Determine the (X, Y) coordinate at the center of the cell enclosing the given text.  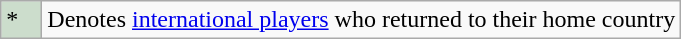
* (22, 20)
Denotes international players who returned to their home country (362, 20)
